Search for the cell housing the specified text and yield its (x, y) center coordinate. 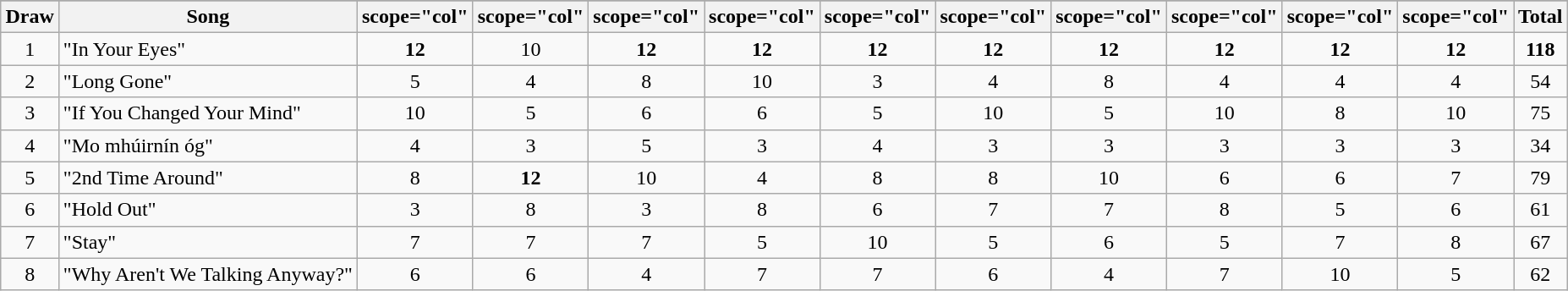
1 (30, 49)
34 (1541, 145)
"Why Aren't We Talking Anyway?" (208, 274)
54 (1541, 81)
"Stay" (208, 242)
118 (1541, 49)
"2nd Time Around" (208, 178)
"Hold Out" (208, 210)
2 (30, 81)
Song (208, 17)
75 (1541, 113)
"Long Gone" (208, 81)
61 (1541, 210)
"Mo mhúirnín óg" (208, 145)
Total (1541, 17)
79 (1541, 178)
"If You Changed Your Mind" (208, 113)
"In Your Eyes" (208, 49)
62 (1541, 274)
Draw (30, 17)
67 (1541, 242)
